Extract the [x, y] coordinate from the center of the cell holding the provided text.  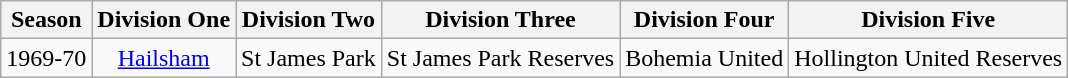
Bohemia United [704, 58]
St James Park Reserves [500, 58]
Hailsham [164, 58]
Division Five [928, 20]
St James Park [309, 58]
1969-70 [46, 58]
Division One [164, 20]
Division Three [500, 20]
Season [46, 20]
Division Four [704, 20]
Division Two [309, 20]
Hollington United Reserves [928, 58]
